Detect which cell encompasses the target text, then output its (X, Y) center coordinate. 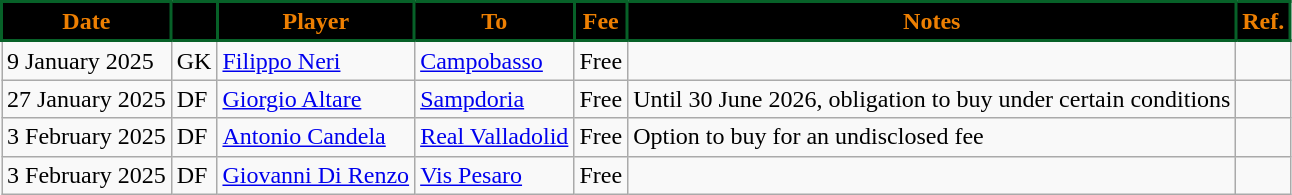
Player (316, 22)
Campobasso (494, 60)
Fee (601, 22)
Giorgio Altare (316, 99)
Antonio Candela (316, 137)
To (494, 22)
9 January 2025 (87, 60)
Notes (932, 22)
GK (194, 60)
Giovanni Di Renzo (316, 175)
Real Valladolid (494, 137)
Until 30 June 2026, obligation to buy under certain conditions (932, 99)
Filippo Neri (316, 60)
Option to buy for an undisclosed fee (932, 137)
Vis Pesaro (494, 175)
Ref. (1264, 22)
Date (87, 22)
27 January 2025 (87, 99)
Sampdoria (494, 99)
